Return the [X, Y] coordinate for the center point of the cell that contains the specified text.  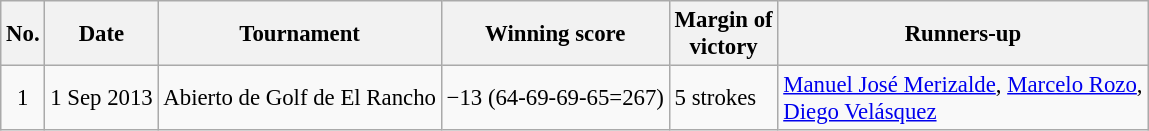
5 strokes [724, 98]
Abierto de Golf de El Rancho [300, 98]
Manuel José Merizalde, Marcelo Rozo, Diego Velásquez [963, 98]
1 Sep 2013 [102, 98]
1 [23, 98]
Date [102, 34]
No. [23, 34]
−13 (64-69-69-65=267) [555, 98]
Tournament [300, 34]
Winning score [555, 34]
Margin ofvictory [724, 34]
Runners-up [963, 34]
